For the text-containing cell, return its midpoint in (X, Y) coordinate format. 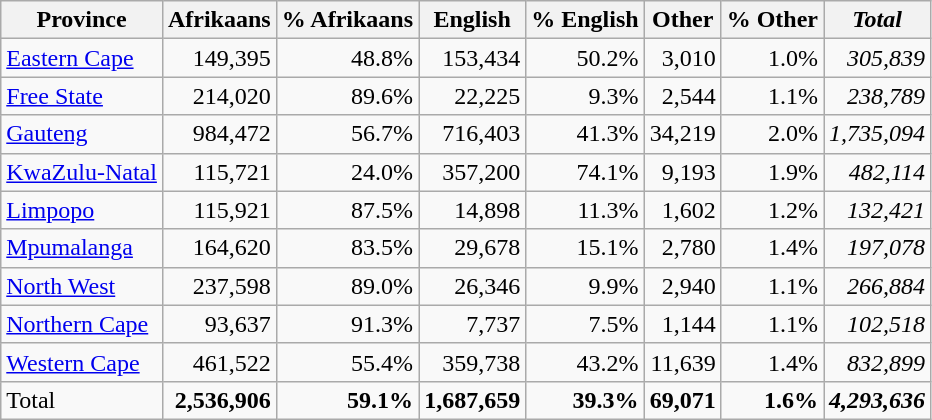
1,735,094 (878, 134)
2,940 (682, 286)
15.1% (585, 248)
43.2% (585, 362)
Free State (82, 96)
305,839 (878, 58)
237,598 (219, 286)
22,225 (472, 96)
English (472, 20)
Province (82, 20)
89.0% (347, 286)
% English (585, 20)
Western Cape (82, 362)
2,536,906 (219, 400)
39.3% (585, 400)
238,789 (878, 96)
359,738 (472, 362)
74.1% (585, 172)
461,522 (219, 362)
2,544 (682, 96)
Gauteng (82, 134)
716,403 (472, 134)
93,637 (219, 324)
102,518 (878, 324)
50.2% (585, 58)
9.9% (585, 286)
Mpumalanga (82, 248)
984,472 (219, 134)
29,678 (472, 248)
266,884 (878, 286)
132,421 (878, 210)
% Afrikaans (347, 20)
1,144 (682, 324)
91.3% (347, 324)
55.4% (347, 362)
59.1% (347, 400)
2.0% (772, 134)
North West (82, 286)
1.6% (772, 400)
9,193 (682, 172)
14,898 (472, 210)
41.3% (585, 134)
4,293,636 (878, 400)
87.5% (347, 210)
KwaZulu-Natal (82, 172)
1.2% (772, 210)
832,899 (878, 362)
3,010 (682, 58)
26,346 (472, 286)
24.0% (347, 172)
9.3% (585, 96)
69,071 (682, 400)
% Other (772, 20)
83.5% (347, 248)
1,687,659 (472, 400)
1.9% (772, 172)
2,780 (682, 248)
115,721 (219, 172)
Afrikaans (219, 20)
Other (682, 20)
89.6% (347, 96)
11.3% (585, 210)
149,395 (219, 58)
34,219 (682, 134)
197,078 (878, 248)
Limpopo (82, 210)
Northern Cape (82, 324)
357,200 (472, 172)
7.5% (585, 324)
214,020 (219, 96)
48.8% (347, 58)
115,921 (219, 210)
1.0% (772, 58)
7,737 (472, 324)
56.7% (347, 134)
Eastern Cape (82, 58)
153,434 (472, 58)
164,620 (219, 248)
1,602 (682, 210)
11,639 (682, 362)
482,114 (878, 172)
